Scan for the cell matching the given text and deliver its (x, y) coordinate at center. 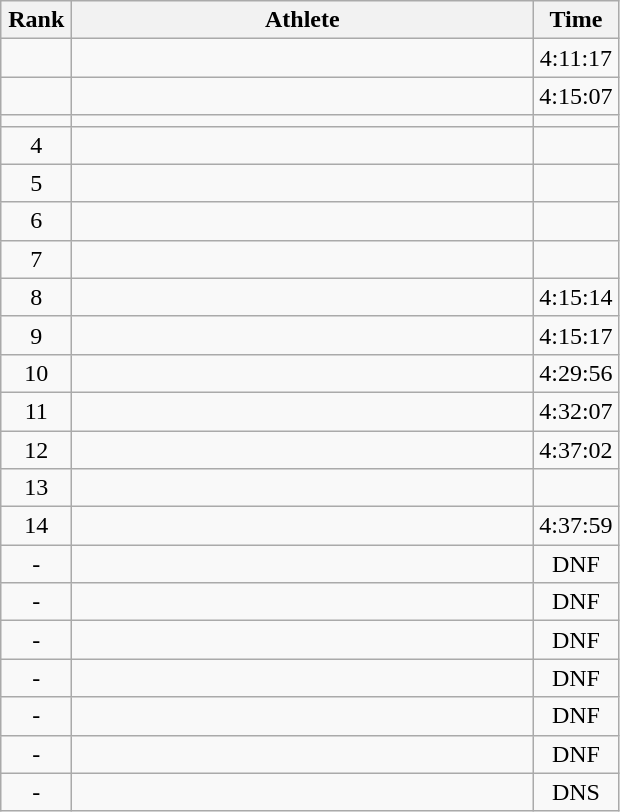
5 (36, 183)
4:15:07 (576, 96)
9 (36, 335)
10 (36, 373)
4:11:17 (576, 58)
4:15:17 (576, 335)
14 (36, 526)
Rank (36, 20)
6 (36, 221)
DNS (576, 792)
4 (36, 145)
13 (36, 488)
11 (36, 411)
Athlete (302, 20)
12 (36, 449)
4:37:02 (576, 449)
Time (576, 20)
8 (36, 297)
4:32:07 (576, 411)
4:29:56 (576, 373)
4:37:59 (576, 526)
7 (36, 259)
4:15:14 (576, 297)
